Search for the cell housing the specified text and yield its [x, y] center coordinate. 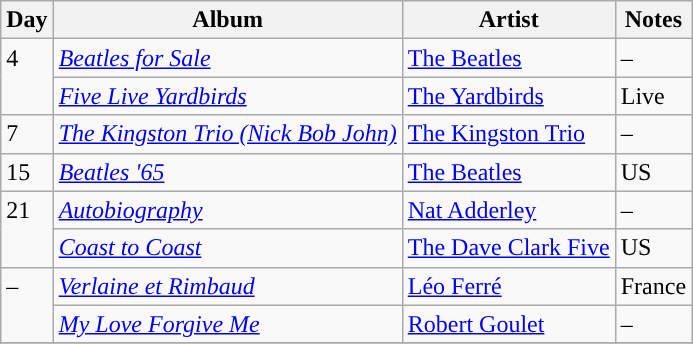
The Kingston Trio (Nick Bob John) [228, 134]
Coast to Coast [228, 248]
Nat Adderley [508, 210]
4 [27, 77]
15 [27, 172]
Album [228, 20]
Live [653, 96]
France [653, 286]
21 [27, 229]
Beatles '65 [228, 172]
Artist [508, 20]
The Dave Clark Five [508, 248]
Day [27, 20]
The Kingston Trio [508, 134]
My Love Forgive Me [228, 324]
Beatles for Sale [228, 58]
Robert Goulet [508, 324]
Five Live Yardbirds [228, 96]
Autobiography [228, 210]
7 [27, 134]
Léo Ferré [508, 286]
Verlaine et Rimbaud [228, 286]
Notes [653, 20]
The Yardbirds [508, 96]
